From the cell containing the given text, extract its center point as [X, Y] coordinate. 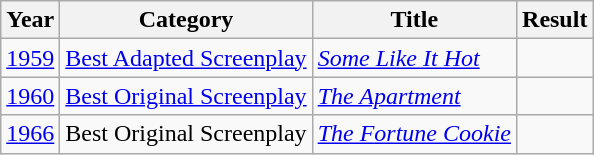
1959 [30, 58]
Result [555, 20]
Year [30, 20]
The Apartment [414, 96]
1966 [30, 134]
Best Adapted Screenplay [186, 58]
Category [186, 20]
The Fortune Cookie [414, 134]
1960 [30, 96]
Title [414, 20]
Some Like It Hot [414, 58]
